Detect which cell encompasses the target text, then output its (X, Y) center coordinate. 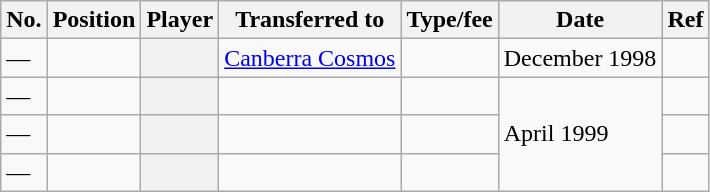
Canberra Cosmos (310, 58)
December 1998 (580, 58)
Date (580, 20)
Transferred to (310, 20)
Type/fee (450, 20)
Position (94, 20)
Ref (686, 20)
April 1999 (580, 134)
Player (180, 20)
No. (24, 20)
